Detect which cell encompasses the target text, then output its [X, Y] center coordinate. 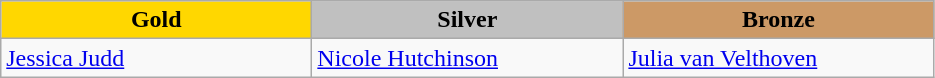
Silver [468, 20]
Bronze [778, 20]
Jessica Judd [156, 58]
Julia van Velthoven [778, 58]
Nicole Hutchinson [468, 58]
Gold [156, 20]
